Find where the given text appears and provide that cell's center as (X, Y) coordinate. 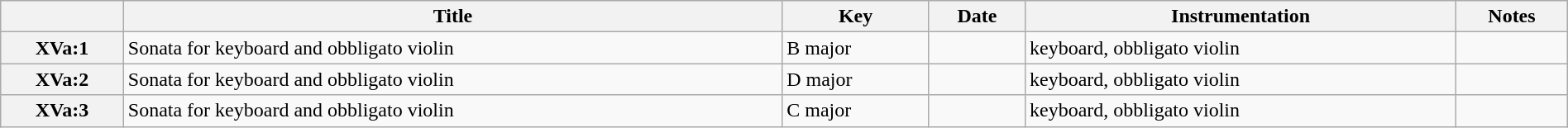
C major (856, 111)
Date (977, 17)
Instrumentation (1241, 17)
Title (452, 17)
XVa:2 (62, 79)
XVa:1 (62, 48)
XVa:3 (62, 111)
D major (856, 79)
B major (856, 48)
Notes (1512, 17)
Key (856, 17)
